From the cell containing the given text, extract its center point as [X, Y] coordinate. 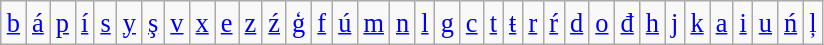
z [251, 22]
u [766, 22]
x [202, 22]
ń [790, 22]
ŕ [554, 22]
o [602, 22]
t [494, 22]
e [227, 22]
í [84, 22]
n [402, 22]
b [14, 22]
j [674, 22]
l [424, 22]
h [652, 22]
k [696, 22]
y [130, 22]
r [532, 22]
a [722, 22]
m [374, 22]
c [472, 22]
ŧ [512, 22]
f [322, 22]
s [105, 22]
đ [628, 22]
g [448, 22]
ļ [812, 22]
ģ [298, 22]
á [38, 22]
ź [274, 22]
i [742, 22]
ú [344, 22]
v [176, 22]
d [576, 22]
ş [153, 22]
p [62, 22]
